Detect which cell encompasses the target text, then output its (x, y) center coordinate. 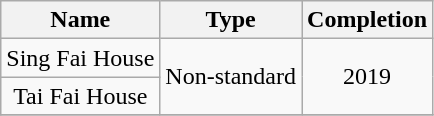
2019 (368, 77)
Type (231, 20)
Non-standard (231, 77)
Sing Fai House (80, 58)
Tai Fai House (80, 96)
Name (80, 20)
Completion (368, 20)
